For the text-containing cell, return its midpoint in (x, y) coordinate format. 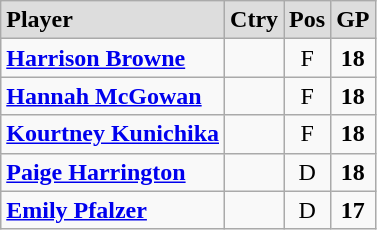
Harrison Browne (113, 58)
Emily Pfalzer (113, 210)
Hannah McGowan (113, 96)
Ctry (254, 20)
17 (353, 210)
Kourtney Kunichika (113, 134)
Paige Harrington (113, 172)
GP (353, 20)
Pos (308, 20)
Player (113, 20)
